Identify which cell holds the provided text, then report its [X, Y] central coordinate. 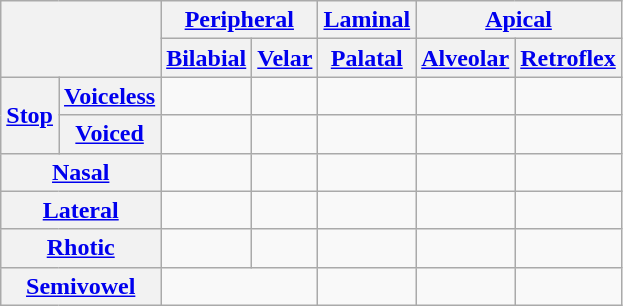
Voiced [109, 134]
Nasal [81, 172]
Apical [519, 20]
Alveolar [466, 58]
Voiceless [109, 96]
Velar [285, 58]
Palatal [367, 58]
Bilabial [206, 58]
Lateral [81, 210]
Rhotic [81, 248]
Laminal [367, 20]
Retroflex [568, 58]
Stop [30, 115]
Semivowel [81, 286]
Peripheral [240, 20]
